Detect which cell encompasses the target text, then output its [X, Y] center coordinate. 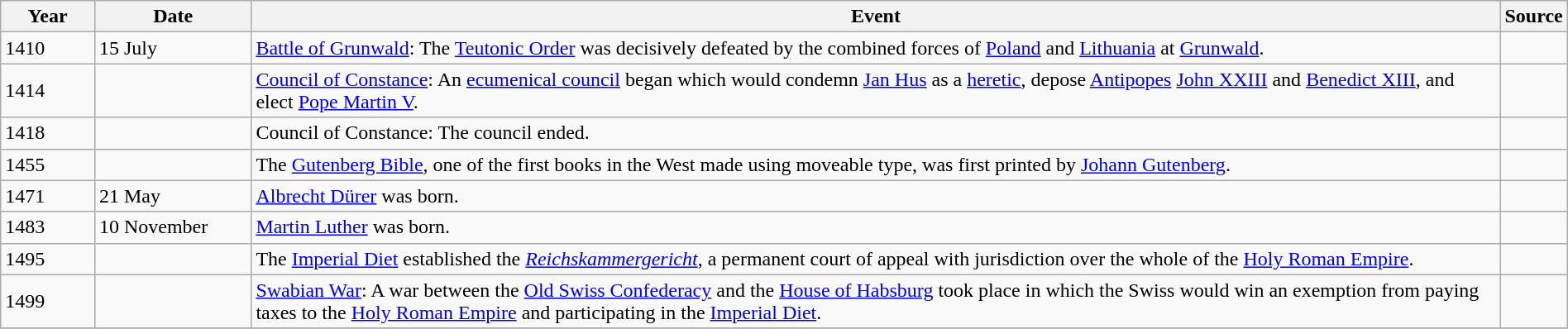
1499 [48, 301]
Martin Luther was born. [876, 227]
The Gutenberg Bible, one of the first books in the West made using moveable type, was first printed by Johann Gutenberg. [876, 164]
15 July [172, 48]
Date [172, 17]
The Imperial Diet established the Reichskammergericht, a permanent court of appeal with jurisdiction over the whole of the Holy Roman Empire. [876, 259]
Albrecht Dürer was born. [876, 196]
10 November [172, 227]
1410 [48, 48]
1414 [48, 91]
1495 [48, 259]
Source [1533, 17]
Event [876, 17]
Year [48, 17]
1455 [48, 164]
1471 [48, 196]
21 May [172, 196]
1483 [48, 227]
Battle of Grunwald: The Teutonic Order was decisively defeated by the combined forces of Poland and Lithuania at Grunwald. [876, 48]
1418 [48, 133]
Council of Constance: The council ended. [876, 133]
